Return (X, Y) of the center of cell containing provided text 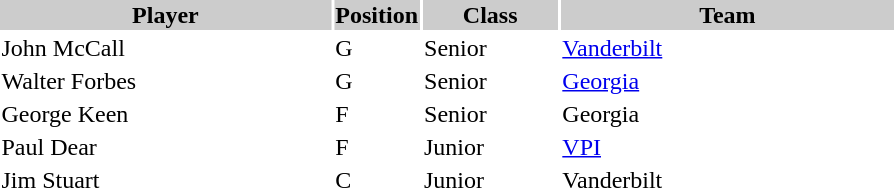
Class (490, 15)
George Keen (166, 114)
Junior (490, 147)
Player (166, 15)
VPI (728, 147)
Vanderbilt (728, 48)
Walter Forbes (166, 81)
Team (728, 15)
Position (377, 15)
John McCall (166, 48)
Paul Dear (166, 147)
